Determine the [X, Y] coordinate at the center of the cell enclosing the given text.  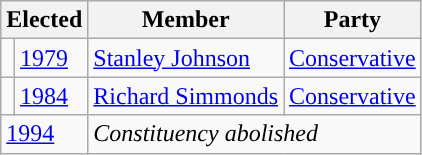
Richard Simmonds [186, 96]
Elected [44, 20]
Party [353, 20]
Constituency abolished [254, 134]
1994 [44, 134]
1984 [50, 96]
Stanley Johnson [186, 58]
Member [186, 20]
1979 [50, 58]
